Find where the given text appears and provide that cell's center as [x, y] coordinate. 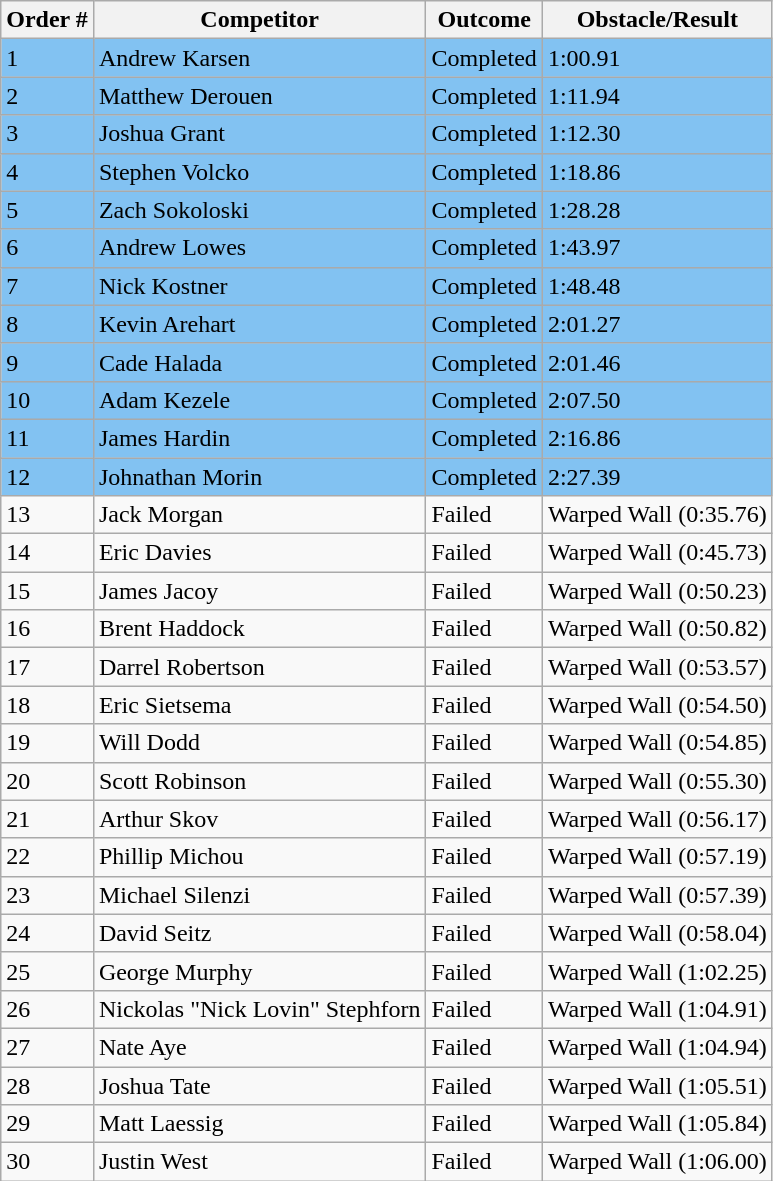
Warped Wall (0:53.57) [657, 667]
Warped Wall (0:58.04) [657, 933]
Joshua Grant [260, 134]
Warped Wall (0:35.76) [657, 515]
1:48.48 [657, 286]
Joshua Tate [260, 1085]
Warped Wall (1:05.84) [657, 1124]
Andrew Karsen [260, 58]
20 [48, 781]
11 [48, 438]
1 [48, 58]
Phillip Michou [260, 857]
Jack Morgan [260, 515]
Zach Sokoloski [260, 210]
2:01.27 [657, 324]
30 [48, 1162]
1:12.30 [657, 134]
5 [48, 210]
James Hardin [260, 438]
12 [48, 477]
Cade Halada [260, 362]
13 [48, 515]
Warped Wall (0:54.50) [657, 705]
Warped Wall (0:57.39) [657, 895]
10 [48, 400]
Nate Aye [260, 1047]
Outcome [484, 20]
1:00.91 [657, 58]
Obstacle/Result [657, 20]
23 [48, 895]
Matt Laessig [260, 1124]
8 [48, 324]
Warped Wall (0:55.30) [657, 781]
Warped Wall (0:50.23) [657, 591]
15 [48, 591]
25 [48, 971]
1:18.86 [657, 172]
Brent Haddock [260, 629]
Warped Wall (1:04.91) [657, 1009]
Order # [48, 20]
George Murphy [260, 971]
1:28.28 [657, 210]
2 [48, 96]
Matthew Derouen [260, 96]
14 [48, 553]
9 [48, 362]
19 [48, 743]
22 [48, 857]
Eric Davies [260, 553]
Michael Silenzi [260, 895]
21 [48, 819]
7 [48, 286]
Competitor [260, 20]
Warped Wall (0:57.19) [657, 857]
Warped Wall (0:50.82) [657, 629]
2:01.46 [657, 362]
Warped Wall (1:04.94) [657, 1047]
2:16.86 [657, 438]
Warped Wall (0:45.73) [657, 553]
James Jacoy [260, 591]
4 [48, 172]
Arthur Skov [260, 819]
Kevin Arehart [260, 324]
27 [48, 1047]
Will Dodd [260, 743]
Scott Robinson [260, 781]
Andrew Lowes [260, 248]
18 [48, 705]
Warped Wall (1:05.51) [657, 1085]
2:27.39 [657, 477]
1:11.94 [657, 96]
28 [48, 1085]
Darrel Robertson [260, 667]
3 [48, 134]
Warped Wall (1:06.00) [657, 1162]
Warped Wall (1:02.25) [657, 971]
1:43.97 [657, 248]
16 [48, 629]
2:07.50 [657, 400]
29 [48, 1124]
Warped Wall (0:56.17) [657, 819]
Eric Sietsema [260, 705]
Nickolas "Nick Lovin" Stephforn [260, 1009]
David Seitz [260, 933]
Stephen Volcko [260, 172]
17 [48, 667]
Adam Kezele [260, 400]
Justin West [260, 1162]
6 [48, 248]
Warped Wall (0:54.85) [657, 743]
24 [48, 933]
Johnathan Morin [260, 477]
26 [48, 1009]
Nick Kostner [260, 286]
